Capture the cell that displays the provided text and extract its (x, y) central coordinate. 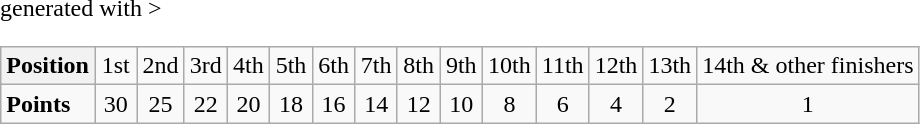
3rd (206, 66)
1st (116, 66)
14 (376, 104)
14th & other finishers (808, 66)
18 (292, 104)
Position (48, 66)
6th (334, 66)
11th (562, 66)
25 (160, 104)
6 (562, 104)
12 (418, 104)
4 (616, 104)
7th (376, 66)
30 (116, 104)
16 (334, 104)
10th (510, 66)
12th (616, 66)
10 (462, 104)
Points (48, 104)
8 (510, 104)
8th (418, 66)
20 (248, 104)
13th (670, 66)
9th (462, 66)
1 (808, 104)
4th (248, 66)
2 (670, 104)
22 (206, 104)
2nd (160, 66)
5th (292, 66)
